Extract the (X, Y) coordinate from the center of the cell holding the provided text.  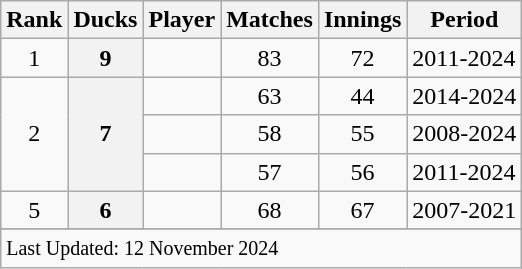
67 (362, 210)
68 (270, 210)
56 (362, 172)
Player (182, 20)
6 (106, 210)
72 (362, 58)
2014-2024 (464, 96)
55 (362, 134)
Ducks (106, 20)
58 (270, 134)
2 (34, 134)
9 (106, 58)
5 (34, 210)
Period (464, 20)
63 (270, 96)
57 (270, 172)
83 (270, 58)
1 (34, 58)
2008-2024 (464, 134)
Matches (270, 20)
Last Updated: 12 November 2024 (262, 248)
Innings (362, 20)
Rank (34, 20)
44 (362, 96)
7 (106, 134)
2007-2021 (464, 210)
